Provide the [x, y] coordinate of the cell's center where the given text is located.  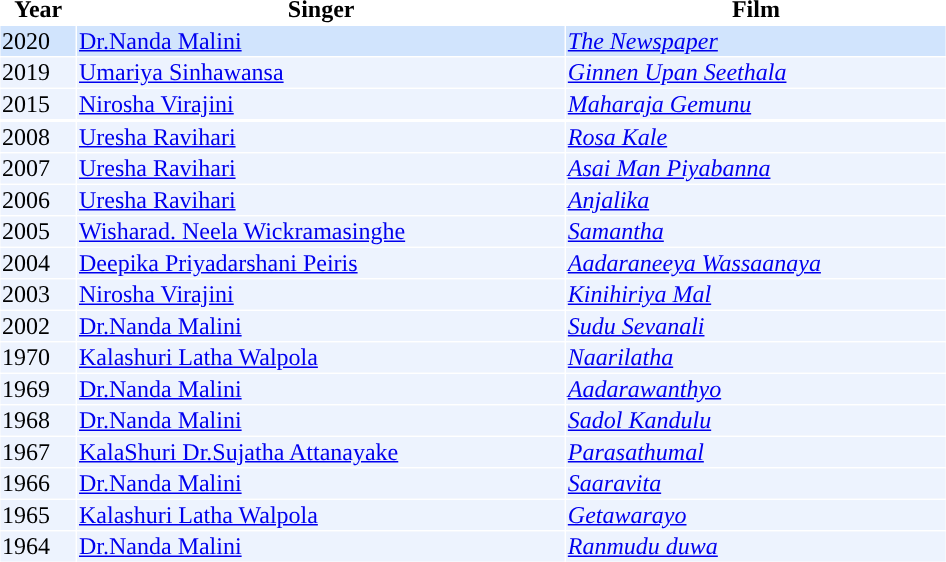
Ranmudu duwa [756, 547]
Rosa Kale [756, 137]
1968 [38, 421]
Anjalika [756, 200]
Parasathumal [756, 452]
2019 [38, 73]
Maharaja Gemunu [756, 104]
1965 [38, 515]
1967 [38, 452]
2005 [38, 231]
Getawarayo [756, 515]
Samantha [756, 231]
Aadaraneeya Wassaanaya [756, 263]
The Newspaper [756, 41]
1964 [38, 547]
Sudu Sevanali [756, 326]
1970 [38, 357]
2015 [38, 104]
2007 [38, 169]
Wisharad. Neela Wickramasinghe [320, 231]
Naarilatha [756, 357]
Saaravita [756, 483]
2020 [38, 41]
Deepika Priyadarshani Peiris [320, 263]
Ginnen Upan Seethala [756, 73]
2003 [38, 295]
2006 [38, 200]
1966 [38, 483]
Sadol Kandulu [756, 421]
2004 [38, 263]
Aadarawanthyo [756, 389]
KalaShuri Dr.Sujatha Attanayake [320, 452]
Asai Man Piyabanna [756, 169]
Kinihiriya Mal [756, 295]
2002 [38, 326]
Umariya Sinhawansa [320, 73]
2008 [38, 137]
1969 [38, 389]
